From the cell containing the given text, extract its center point as (x, y) coordinate. 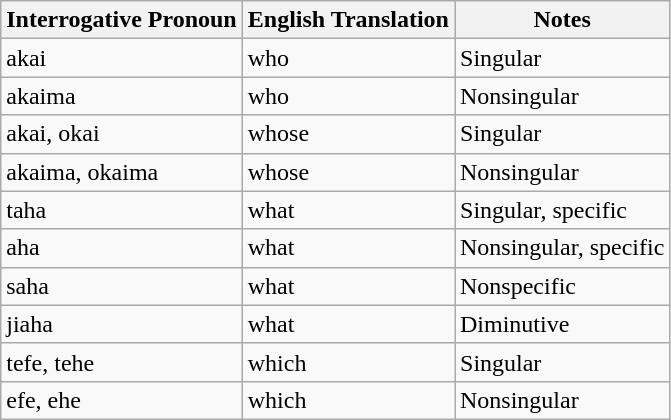
English Translation (348, 20)
akai (122, 58)
Diminutive (562, 324)
jiaha (122, 324)
Nonspecific (562, 286)
tefe, tehe (122, 362)
akaima, okaima (122, 172)
aha (122, 248)
Singular, specific (562, 210)
Interrogative Pronoun (122, 20)
akai, okai (122, 134)
Notes (562, 20)
efe, ehe (122, 400)
saha (122, 286)
akaima (122, 96)
Nonsingular, specific (562, 248)
taha (122, 210)
